For the text-containing cell, return its midpoint in (x, y) coordinate format. 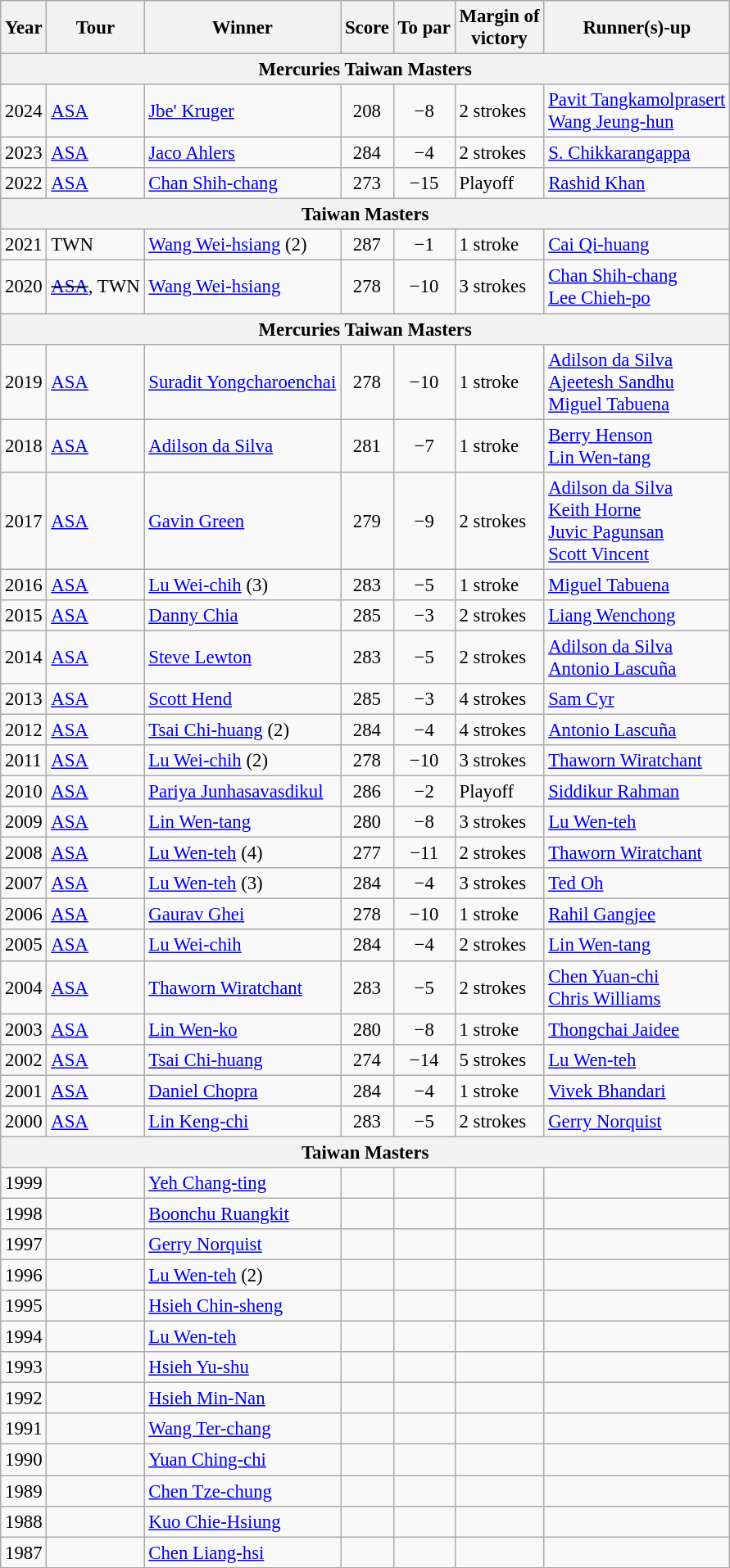
Year (24, 28)
279 (367, 521)
Rahil Gangjee (637, 915)
Liang Wenchong (637, 616)
2018 (24, 445)
274 (367, 1060)
281 (367, 445)
Kuo Chie-Hsiung (243, 1521)
Wang Ter-chang (243, 1429)
Chen Yuan-chi Chris Williams (637, 987)
Sam Cyr (637, 699)
2016 (24, 585)
Adilson da Silva Antonio Lascuña (637, 657)
5 strokes (500, 1060)
273 (367, 183)
2017 (24, 521)
−15 (424, 183)
−7 (424, 445)
Lu Wen-teh (3) (243, 883)
Pavit Tangkamolprasert Wang Jeung-hun (637, 111)
2007 (24, 883)
Adilson da Silva Ajeetesh Sandhu Miguel Tabuena (637, 382)
1997 (24, 1245)
Wang Wei-hsiang (2) (243, 245)
Steve Lewton (243, 657)
Chen Tze-chung (243, 1491)
1987 (24, 1552)
Yuan Ching-chi (243, 1460)
1988 (24, 1521)
Yeh Chang-ting (243, 1183)
Thongchai Jaidee (637, 1029)
Winner (243, 28)
Adilson da Silva Keith Horne Juvic Pagunsan Scott Vincent (637, 521)
1996 (24, 1276)
2012 (24, 730)
1989 (24, 1491)
2008 (24, 853)
Hsieh Chin-sheng (243, 1306)
2024 (24, 111)
1993 (24, 1367)
2005 (24, 946)
2003 (24, 1029)
1998 (24, 1213)
2006 (24, 915)
Lu Wei-chih (3) (243, 585)
−11 (424, 853)
Chen Liang-hsi (243, 1552)
1992 (24, 1399)
Pariya Junhasavasdikul (243, 792)
2009 (24, 822)
2001 (24, 1091)
Suradit Yongcharoenchai (243, 382)
To par (424, 28)
Scott Hend (243, 699)
Tsai Chi-huang (2) (243, 730)
287 (367, 245)
2021 (24, 245)
ASA, TWN (95, 287)
Siddikur Rahman (637, 792)
Gavin Green (243, 521)
Hsieh Min-Nan (243, 1399)
Adilson da Silva (243, 445)
Ted Oh (637, 883)
S. Chikkarangappa (637, 153)
Lu Wei-chih (243, 946)
TWN (95, 245)
Lu Wen-teh (2) (243, 1276)
Lu Wei-chih (2) (243, 761)
277 (367, 853)
1994 (24, 1337)
208 (367, 111)
Jaco Ahlers (243, 153)
2002 (24, 1060)
1999 (24, 1183)
286 (367, 792)
1991 (24, 1429)
Antonio Lascuña (637, 730)
Berry Henson Lin Wen-tang (637, 445)
2000 (24, 1122)
2019 (24, 382)
1990 (24, 1460)
Lu Wen-teh (4) (243, 853)
1995 (24, 1306)
Tour (95, 28)
Wang Wei-hsiang (243, 287)
Jbe' Kruger (243, 111)
Score (367, 28)
2020 (24, 287)
Vivek Bhandari (637, 1091)
−2 (424, 792)
Chan Shih-chang (243, 183)
2023 (24, 153)
2013 (24, 699)
Lin Keng-chi (243, 1122)
Miguel Tabuena (637, 585)
2010 (24, 792)
Hsieh Yu-shu (243, 1367)
−9 (424, 521)
Boonchu Ruangkit (243, 1213)
Margin ofvictory (500, 28)
Chan Shih-chang Lee Chieh-po (637, 287)
2004 (24, 987)
2022 (24, 183)
Lin Wen-ko (243, 1029)
Runner(s)-up (637, 28)
−14 (424, 1060)
Cai Qi-huang (637, 245)
Rashid Khan (637, 183)
Gaurav Ghei (243, 915)
2011 (24, 761)
2015 (24, 616)
Daniel Chopra (243, 1091)
Danny Chia (243, 616)
2014 (24, 657)
−1 (424, 245)
Tsai Chi-huang (243, 1060)
